Pinpoint the cell where the given text exists, returning its (x, y) midpoint coordinate. 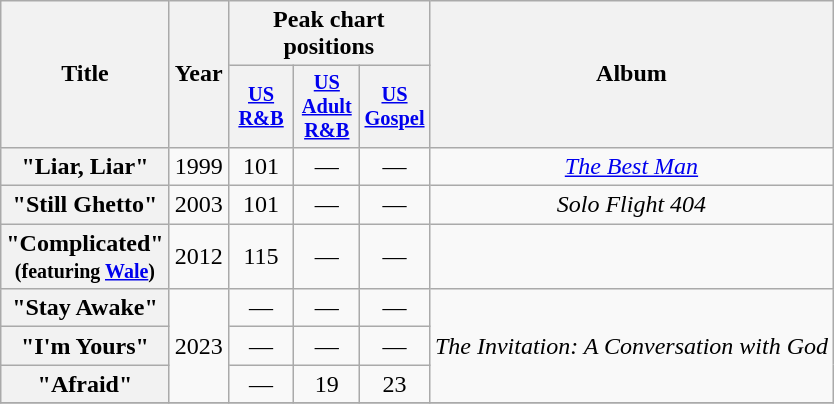
"Complicated" (featuring Wale) (85, 256)
"Afraid" (85, 384)
"Still Ghetto" (85, 205)
USAdult R&B (327, 107)
Peak chart positions (328, 34)
Title (85, 74)
USR&B (261, 107)
2023 (198, 346)
The Best Man (631, 166)
23 (395, 384)
2012 (198, 256)
"Stay Awake" (85, 308)
1999 (198, 166)
Year (198, 74)
2003 (198, 205)
The Invitation: A Conversation with God (631, 346)
"Liar, Liar" (85, 166)
Album (631, 74)
115 (261, 256)
"I'm Yours" (85, 346)
19 (327, 384)
USGospel (395, 107)
Solo Flight 404 (631, 205)
